Search for the cell housing the specified text and yield its (x, y) center coordinate. 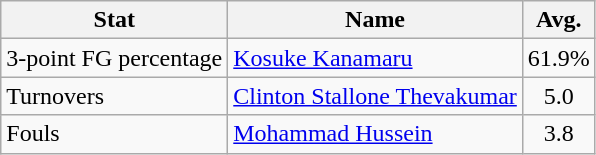
Mohammad Hussein (376, 134)
5.0 (558, 96)
Avg. (558, 20)
Turnovers (114, 96)
Clinton Stallone Thevakumar (376, 96)
61.9% (558, 58)
3.8 (558, 134)
Name (376, 20)
Stat (114, 20)
Fouls (114, 134)
Kosuke Kanamaru (376, 58)
3-point FG percentage (114, 58)
